Scan for the cell matching the given text and deliver its [x, y] coordinate at center. 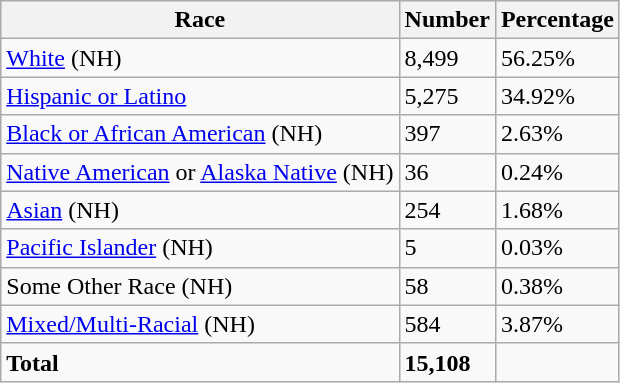
Mixed/Multi-Racial (NH) [200, 324]
15,108 [447, 362]
58 [447, 286]
584 [447, 324]
Percentage [557, 20]
2.63% [557, 134]
Number [447, 20]
5,275 [447, 96]
36 [447, 172]
0.38% [557, 286]
Pacific Islander (NH) [200, 248]
1.68% [557, 210]
397 [447, 134]
3.87% [557, 324]
5 [447, 248]
0.24% [557, 172]
8,499 [447, 58]
White (NH) [200, 58]
Native American or Alaska Native (NH) [200, 172]
Hispanic or Latino [200, 96]
Black or African American (NH) [200, 134]
34.92% [557, 96]
56.25% [557, 58]
Asian (NH) [200, 210]
254 [447, 210]
Total [200, 362]
0.03% [557, 248]
Some Other Race (NH) [200, 286]
Race [200, 20]
